Provide the [x, y] coordinate of the cell's center where the given text is located.  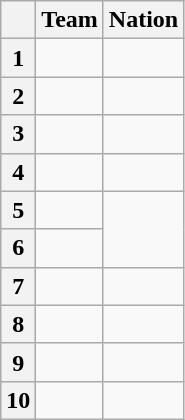
9 [18, 362]
7 [18, 286]
3 [18, 134]
2 [18, 96]
5 [18, 210]
4 [18, 172]
8 [18, 324]
Nation [143, 20]
10 [18, 400]
1 [18, 58]
6 [18, 248]
Team [70, 20]
